Output the [X, Y] coordinate of the center of the cell containing the given text.  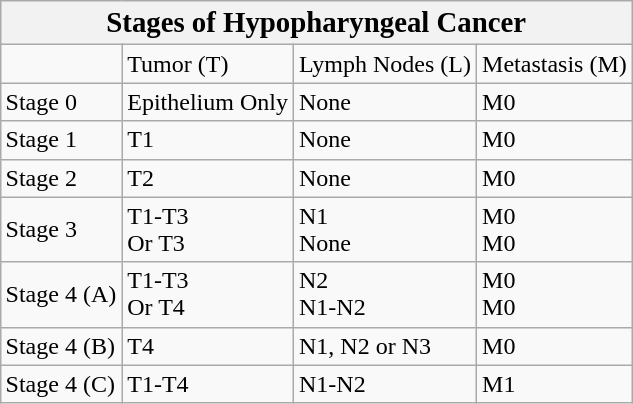
N1None [384, 230]
Stage 3 [61, 230]
T1 [208, 140]
N1, N2 or N3 [384, 346]
T4 [208, 346]
Epithelium Only [208, 102]
Stage 4 (A) [61, 294]
Tumor (T) [208, 64]
Stage 4 (B) [61, 346]
Metastasis (M) [555, 64]
Stage 1 [61, 140]
Stage 2 [61, 178]
T1-T4 [208, 384]
T1-T3Or T3 [208, 230]
N1-N2 [384, 384]
Stage 4 (C) [61, 384]
M1 [555, 384]
T2 [208, 178]
T1-T3Or T4 [208, 294]
N2N1-N2 [384, 294]
Lymph Nodes (L) [384, 64]
Stages of Hypopharyngeal Cancer [316, 23]
Stage 0 [61, 102]
